Return (x, y) of the center of cell containing provided text 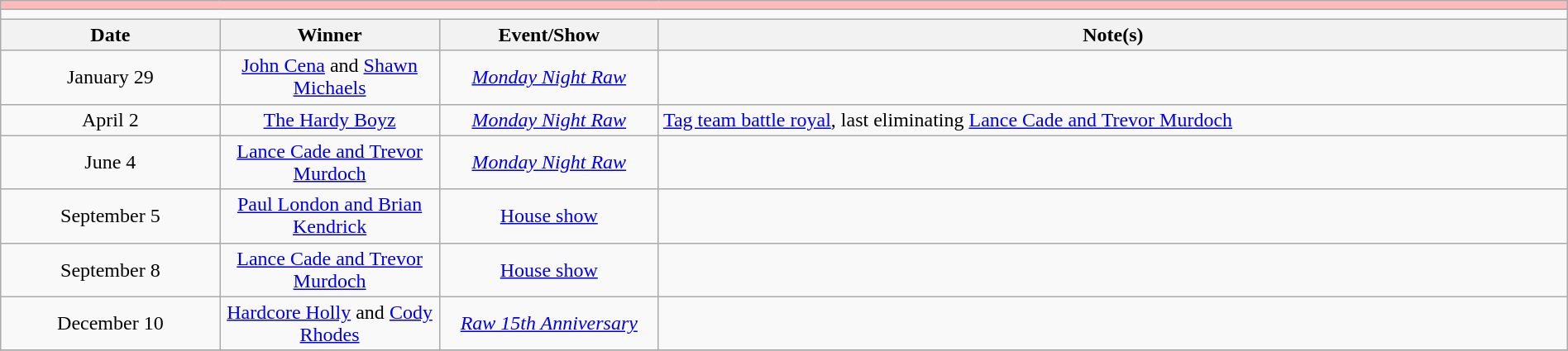
April 2 (111, 120)
John Cena and Shawn Michaels (329, 78)
June 4 (111, 162)
September 5 (111, 216)
September 8 (111, 269)
Raw 15th Anniversary (549, 324)
Event/Show (549, 35)
Date (111, 35)
Hardcore Holly and Cody Rhodes (329, 324)
Tag team battle royal, last eliminating Lance Cade and Trevor Murdoch (1113, 120)
December 10 (111, 324)
January 29 (111, 78)
Winner (329, 35)
Note(s) (1113, 35)
Paul London and Brian Kendrick (329, 216)
The Hardy Boyz (329, 120)
